Extract the [X, Y] coordinate from the center of the cell holding the provided text.  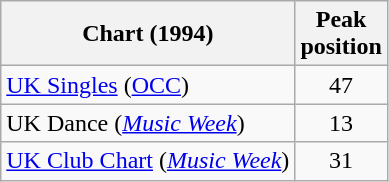
Peakposition [341, 34]
UK Dance (Music Week) [148, 123]
13 [341, 123]
31 [341, 161]
Chart (1994) [148, 34]
UK Club Chart (Music Week) [148, 161]
UK Singles (OCC) [148, 85]
47 [341, 85]
